Pinpoint the cell where the given text exists, returning its (X, Y) midpoint coordinate. 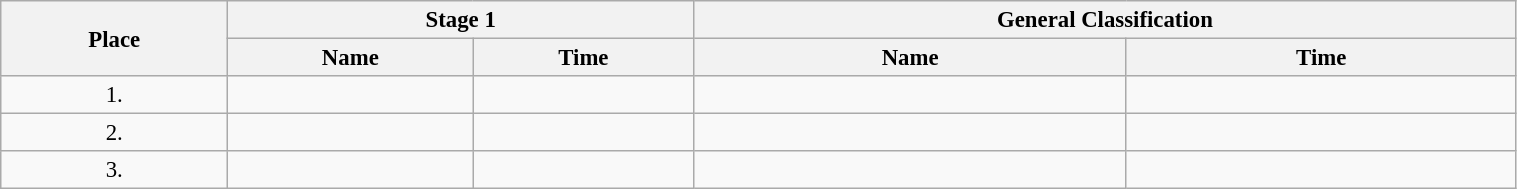
Place (114, 38)
1. (114, 95)
Stage 1 (461, 20)
2. (114, 133)
General Classification (1105, 20)
3. (114, 170)
